Find where the given text appears and provide that cell's center as [X, Y] coordinate. 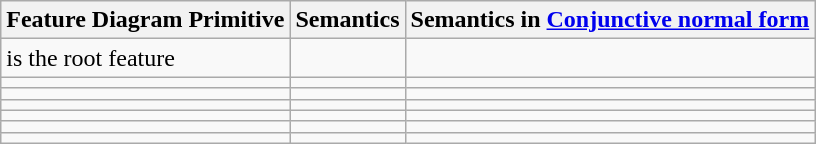
Semantics in Conjunctive normal form [610, 20]
Semantics [348, 20]
Feature Diagram Primitive [146, 20]
is the root feature [146, 58]
